For the text-containing cell, return its midpoint in (x, y) coordinate format. 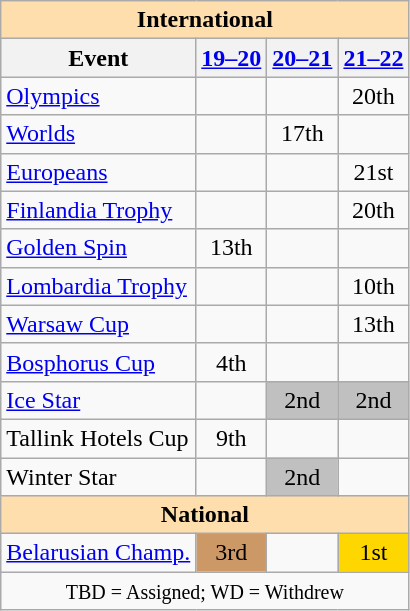
Tallink Hotels Cup (98, 438)
Europeans (98, 172)
Golden Spin (98, 248)
Winter Star (98, 477)
21–22 (374, 58)
Bosphorus Cup (98, 362)
Ice Star (98, 400)
Finlandia Trophy (98, 210)
20–21 (302, 58)
1st (374, 553)
3rd (232, 553)
National (205, 515)
Warsaw Cup (98, 324)
Lombardia Trophy (98, 286)
4th (232, 362)
TBD = Assigned; WD = Withdrew (205, 591)
Event (98, 58)
9th (232, 438)
17th (302, 134)
International (205, 20)
Belarusian Champ. (98, 553)
Olympics (98, 96)
10th (374, 286)
19–20 (232, 58)
21st (374, 172)
Worlds (98, 134)
